Provide the (x, y) coordinate of the cell's center where the given text is located.  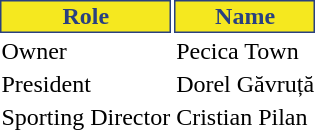
Owner (86, 51)
Role (86, 16)
President (86, 84)
